Pinpoint the cell where the given text exists, returning its (X, Y) midpoint coordinate. 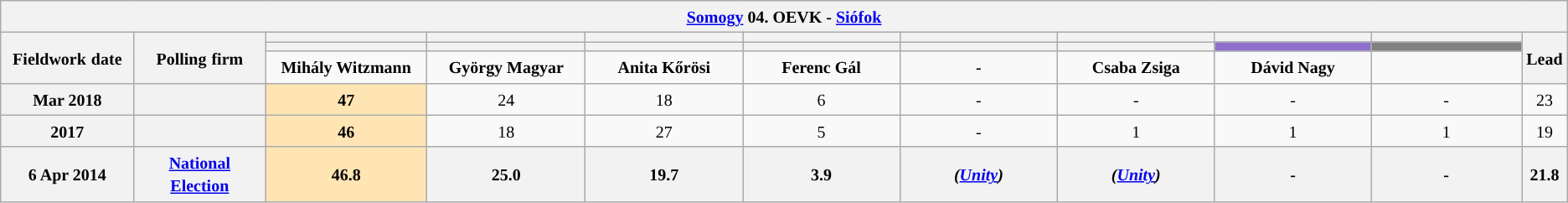
24 (506, 99)
3.9 (822, 174)
47 (347, 99)
46.8 (347, 174)
6 (822, 99)
Csaba Zsiga (1136, 67)
Dávid Nagy (1293, 67)
György Magyar (506, 67)
Somogy 04. OEVK - Siófok (784, 17)
National Election (199, 174)
Lead (1545, 58)
23 (1545, 99)
25.0 (506, 174)
Mar 2018 (67, 99)
46 (347, 131)
Mihály Witzmann (347, 67)
19.7 (664, 174)
21.8 (1545, 174)
27 (664, 131)
Fieldwork date (67, 58)
5 (822, 131)
2017 (67, 131)
19 (1545, 131)
Ferenc Gál (822, 67)
6 Apr 2014 (67, 174)
Polling firm (199, 58)
Anita Kőrösi (664, 67)
